Return the [X, Y] coordinate for the center point of the cell that contains the specified text.  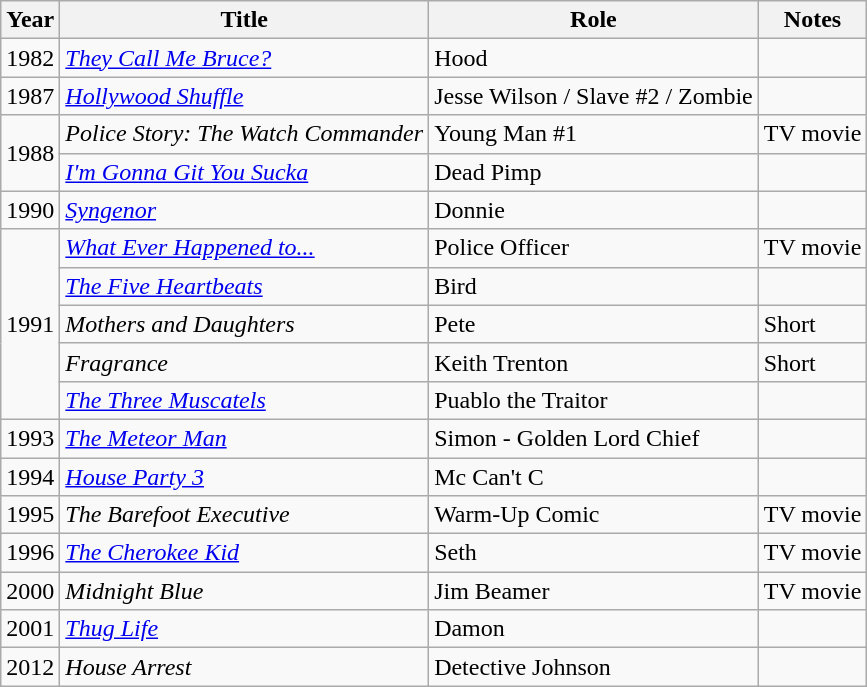
Damon [594, 629]
They Call Me Bruce? [244, 58]
2000 [30, 591]
Detective Johnson [594, 667]
Mothers and Daughters [244, 324]
Mc Can't C [594, 477]
1996 [30, 553]
1993 [30, 438]
Police Officer [594, 248]
1995 [30, 515]
The Five Heartbeats [244, 286]
Pete [594, 324]
2012 [30, 667]
1990 [30, 210]
Title [244, 20]
1987 [30, 96]
Syngenor [244, 210]
Notes [812, 20]
Keith Trenton [594, 362]
Puablo the Traitor [594, 400]
Simon - Golden Lord Chief [594, 438]
Jim Beamer [594, 591]
House Party 3 [244, 477]
Seth [594, 553]
Jesse Wilson / Slave #2 / Zombie [594, 96]
Role [594, 20]
1991 [30, 324]
Bird [594, 286]
Thug Life [244, 629]
House Arrest [244, 667]
What Ever Happened to... [244, 248]
The Cherokee Kid [244, 553]
2001 [30, 629]
The Barefoot Executive [244, 515]
Fragrance [244, 362]
Hood [594, 58]
1994 [30, 477]
The Meteor Man [244, 438]
Young Man #1 [594, 134]
Dead Pimp [594, 172]
Year [30, 20]
1988 [30, 153]
1982 [30, 58]
Donnie [594, 210]
Warm-Up Comic [594, 515]
I'm Gonna Git You Sucka [244, 172]
Hollywood Shuffle [244, 96]
The Three Muscatels [244, 400]
Police Story: The Watch Commander [244, 134]
Midnight Blue [244, 591]
